Locate the cell with the specified text and output its [X, Y] center coordinate. 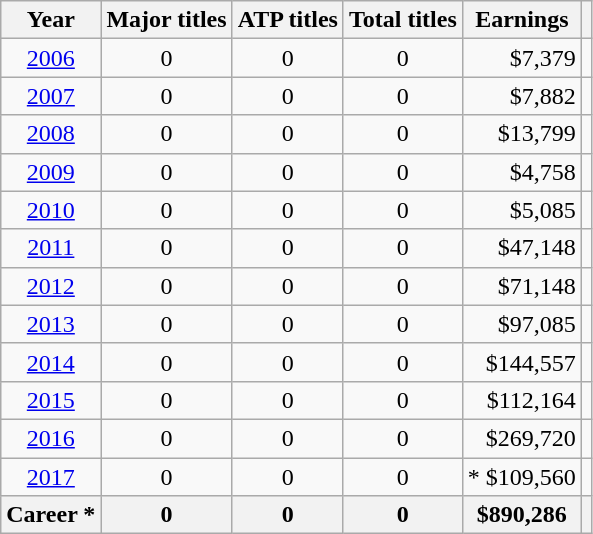
$890,286 [522, 515]
2009 [51, 172]
$47,148 [522, 248]
2014 [51, 362]
$7,379 [522, 58]
Total titles [402, 20]
$5,085 [522, 210]
2012 [51, 286]
2011 [51, 248]
$13,799 [522, 134]
Career * [51, 515]
$97,085 [522, 324]
Earnings [522, 20]
2015 [51, 400]
2008 [51, 134]
$71,148 [522, 286]
$4,758 [522, 172]
2013 [51, 324]
2006 [51, 58]
2010 [51, 210]
Major titles [166, 20]
2017 [51, 477]
$144,557 [522, 362]
2007 [51, 96]
ATP titles [288, 20]
$269,720 [522, 438]
$7,882 [522, 96]
2016 [51, 438]
Year [51, 20]
$112,164 [522, 400]
* $109,560 [522, 477]
